Capture the cell that displays the provided text and extract its (X, Y) central coordinate. 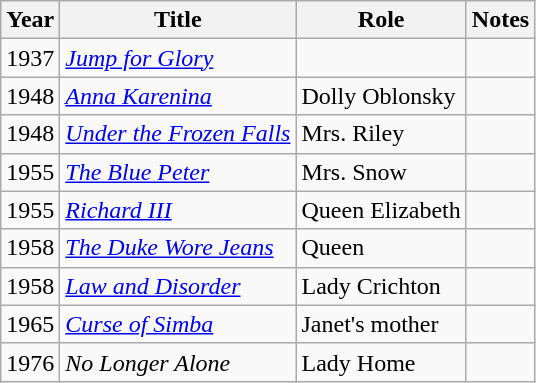
Law and Disorder (178, 286)
The Duke Wore Jeans (178, 248)
No Longer Alone (178, 362)
Lady Crichton (381, 286)
Richard III (178, 210)
Role (381, 20)
The Blue Peter (178, 172)
Under the Frozen Falls (178, 134)
Year (30, 20)
Title (178, 20)
1976 (30, 362)
Anna Karenina (178, 96)
Lady Home (381, 362)
1937 (30, 58)
Queen Elizabeth (381, 210)
Jump for Glory (178, 58)
Dolly Oblonsky (381, 96)
Mrs. Snow (381, 172)
Mrs. Riley (381, 134)
Notes (500, 20)
Janet's mother (381, 324)
Curse of Simba (178, 324)
Queen (381, 248)
1965 (30, 324)
